Return [x, y] of the center of cell containing provided text 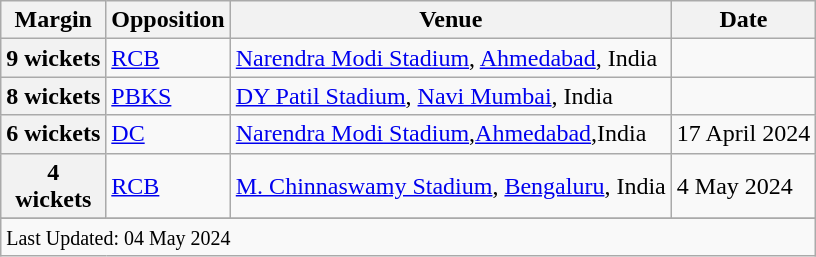
Last Updated: 04 May 2024 [408, 237]
4wickets [54, 186]
M. Chinnaswamy Stadium, Bengaluru, India [450, 186]
4 May 2024 [743, 186]
Narendra Modi Stadium,Ahmedabad,India [450, 134]
Opposition [168, 20]
Date [743, 20]
8 wickets [54, 96]
17 April 2024 [743, 134]
DC [168, 134]
PBKS [168, 96]
Venue [450, 20]
Margin [54, 20]
Narendra Modi Stadium, Ahmedabad, India [450, 58]
6 wickets [54, 134]
9 wickets [54, 58]
DY Patil Stadium, Navi Mumbai, India [450, 96]
